For the text-containing cell, return its midpoint in (X, Y) coordinate format. 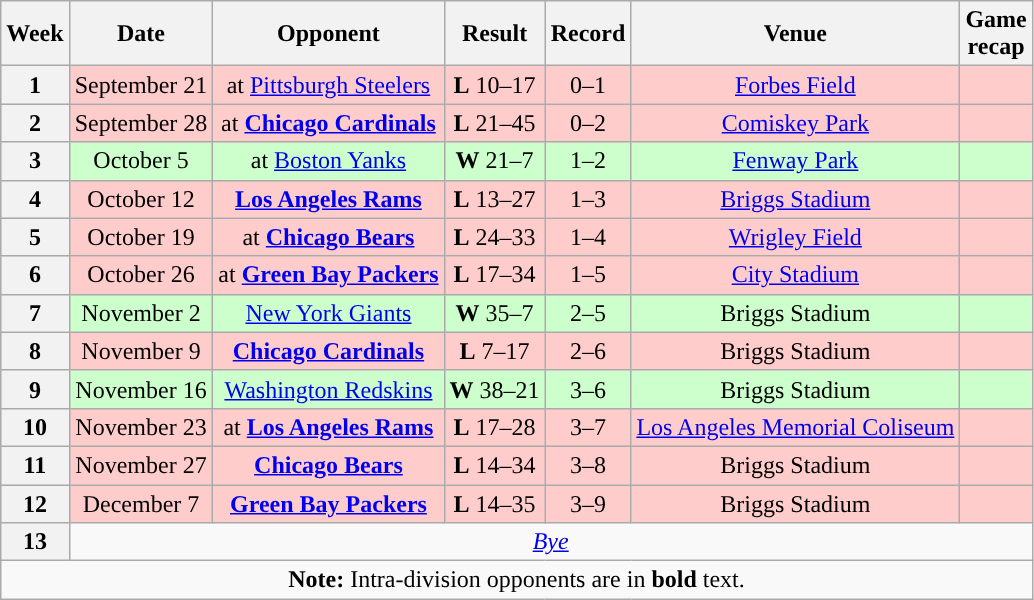
L 17–28 (494, 427)
Venue (796, 34)
5 (35, 237)
Washington Redskins (328, 389)
1–4 (588, 237)
0–1 (588, 85)
September 21 (141, 85)
October 12 (141, 199)
12 (35, 503)
2–5 (588, 313)
Week (35, 34)
13 (35, 542)
Gamerecap (996, 34)
at Los Angeles Rams (328, 427)
0–2 (588, 123)
2–6 (588, 351)
Fenway Park (796, 161)
4 (35, 199)
L 14–34 (494, 465)
11 (35, 465)
at Boston Yanks (328, 161)
3–8 (588, 465)
1–2 (588, 161)
3–7 (588, 427)
L 7–17 (494, 351)
at Green Bay Packers (328, 275)
2 (35, 123)
Opponent (328, 34)
Note: Intra-division opponents are in bold text. (517, 580)
L 10–17 (494, 85)
Los Angeles Memorial Coliseum (796, 427)
6 (35, 275)
8 (35, 351)
L 24–33 (494, 237)
3–9 (588, 503)
September 28 (141, 123)
Los Angeles Rams (328, 199)
November 16 (141, 389)
December 7 (141, 503)
Chicago Cardinals (328, 351)
October 19 (141, 237)
1–5 (588, 275)
W 38–21 (494, 389)
at Chicago Bears (328, 237)
3 (35, 161)
Bye (550, 542)
New York Giants (328, 313)
L 14–35 (494, 503)
9 (35, 389)
7 (35, 313)
City Stadium (796, 275)
Wrigley Field (796, 237)
W 21–7 (494, 161)
Forbes Field (796, 85)
November 23 (141, 427)
at Pittsburgh Steelers (328, 85)
October 5 (141, 161)
Result (494, 34)
Chicago Bears (328, 465)
L 21–45 (494, 123)
November 2 (141, 313)
3–6 (588, 389)
1–3 (588, 199)
Comiskey Park (796, 123)
L 17–34 (494, 275)
1 (35, 85)
10 (35, 427)
November 9 (141, 351)
W 35–7 (494, 313)
Record (588, 34)
L 13–27 (494, 199)
November 27 (141, 465)
Green Bay Packers (328, 503)
at Chicago Cardinals (328, 123)
October 26 (141, 275)
Date (141, 34)
